For the text-containing cell, return its midpoint in [X, Y] coordinate format. 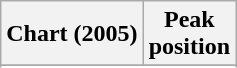
Chart (2005) [72, 34]
Peakposition [189, 34]
